Return the (X, Y) coordinate for the center point of the cell that contains the specified text.  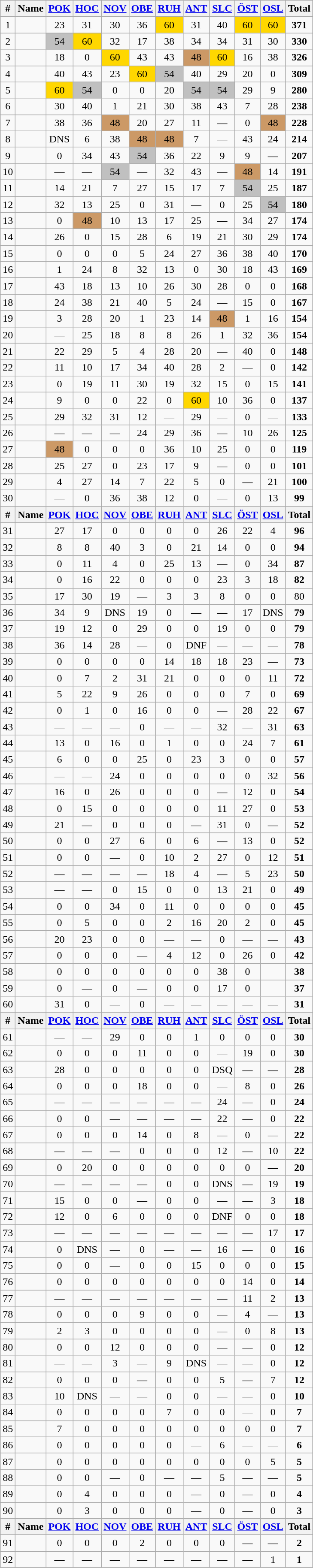
75 (8, 1266)
371 (299, 25)
137 (299, 400)
96 (299, 531)
101 (299, 465)
90 (8, 1510)
44 (8, 743)
168 (299, 286)
55 (8, 923)
64 (8, 1086)
141 (299, 384)
46 (8, 776)
33 (8, 564)
125 (299, 433)
228 (299, 123)
85 (8, 1429)
39 (8, 661)
70 (8, 1184)
94 (299, 547)
41 (8, 694)
99 (299, 498)
86 (8, 1445)
81 (8, 1363)
65 (8, 1102)
148 (299, 351)
83 (8, 1396)
92 (8, 1559)
169 (299, 270)
191 (299, 172)
62 (8, 1053)
326 (299, 57)
74 (8, 1249)
133 (299, 416)
100 (299, 482)
238 (299, 106)
91 (8, 1543)
180 (299, 205)
68 (8, 1151)
309 (299, 74)
76 (8, 1282)
187 (299, 188)
280 (299, 90)
71 (8, 1200)
58 (8, 971)
89 (8, 1494)
59 (8, 988)
84 (8, 1412)
142 (299, 368)
170 (299, 253)
214 (299, 139)
47 (8, 792)
330 (299, 41)
207 (299, 155)
88 (8, 1478)
167 (299, 302)
77 (8, 1298)
66 (8, 1119)
DSQ (222, 1070)
35 (8, 596)
119 (299, 449)
